Return (X, Y) of the center of cell containing provided text 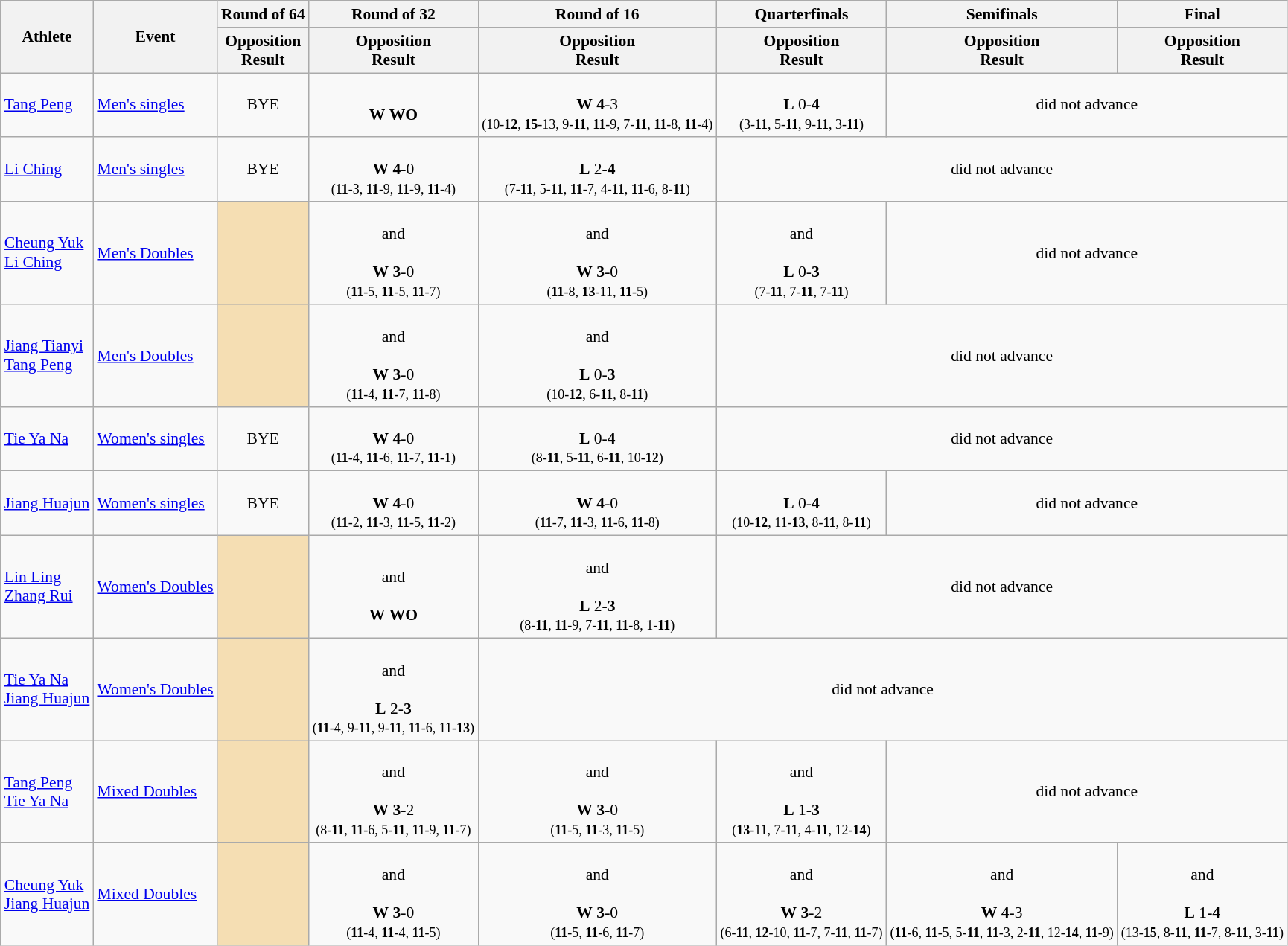
andW 3-0(11-5, 11-5, 11-7) (394, 253)
Lin LingZhang Rui (48, 587)
W 4-0(11-2, 11-3, 11-5, 11-2) (394, 503)
andW 3-2(6-11, 12-10, 11-7, 7-11, 11-7) (801, 895)
W 4-0(11-4, 11-6, 11-7, 11-1) (394, 439)
W 4-0(11-3, 11-9, 11-9, 11-4) (394, 170)
W 4-0(11-7, 11-3, 11-6, 11-8) (597, 503)
Final (1202, 14)
L 2-4(7-11, 5-11, 11-7, 4-11, 11-6, 8-11) (597, 170)
andW 4-3(11-6, 11-5, 5-11, 11-3, 2-11, 12-14, 11-9) (1002, 895)
Round of 16 (597, 14)
Tie Ya Na (48, 439)
Athlete (48, 37)
W WO (394, 106)
Semifinals (1002, 14)
L 0-4(3-11, 5-11, 9-11, 3-11) (801, 106)
andW 3-0(11-4, 11-7, 11-8) (394, 356)
Cheung YukLi Ching (48, 253)
andL 2-3(8-11, 11-9, 7-11, 11-8, 1-11) (597, 587)
W 4-3(10-12, 15-13, 9-11, 11-9, 7-11, 11-8, 11-4) (597, 106)
andL 2-3(11-4, 9-11, 9-11, 11-6, 11-13) (394, 689)
L 0-4(8-11, 5-11, 6-11, 10-12) (597, 439)
Jiang Huajun (48, 503)
andW 3-0(11-8, 13-11, 11-5) (597, 253)
Jiang TianyiTang Peng (48, 356)
Round of 64 (264, 14)
andL 0-3(10-12, 6-11, 8-11) (597, 356)
andW 3-0(11-5, 11-6, 11-7) (597, 895)
andL 0-3(7-11, 7-11, 7-11) (801, 253)
Cheung YukJiang Huajun (48, 895)
andL 1-3(13-11, 7-11, 4-11, 12-14) (801, 792)
Tang PengTie Ya Na (48, 792)
Tang Peng (48, 106)
andW 3-0(11-5, 11-3, 11-5) (597, 792)
andW 3-0(11-4, 11-4, 11-5) (394, 895)
Li Ching (48, 170)
Quarterfinals (801, 14)
andW WO (394, 587)
Tie Ya NaJiang Huajun (48, 689)
Round of 32 (394, 14)
andW 3-2(8-11, 11-6, 5-11, 11-9, 11-7) (394, 792)
andL 1-4(13-15, 8-11, 11-7, 8-11, 3-11) (1202, 895)
L 0-4(10-12, 11-13, 8-11, 8-11) (801, 503)
Event (155, 37)
